Find where the given text appears and provide that cell's center as (X, Y) coordinate. 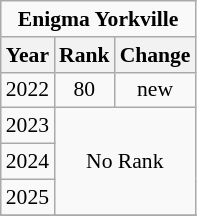
2022 (28, 90)
Year (28, 55)
Change (156, 55)
80 (84, 90)
2023 (28, 126)
Enigma Yorkville (98, 19)
2024 (28, 162)
2025 (28, 197)
new (156, 90)
Rank (84, 55)
No Rank (124, 162)
